Determine the (X, Y) coordinate at the center of the cell enclosing the given text.  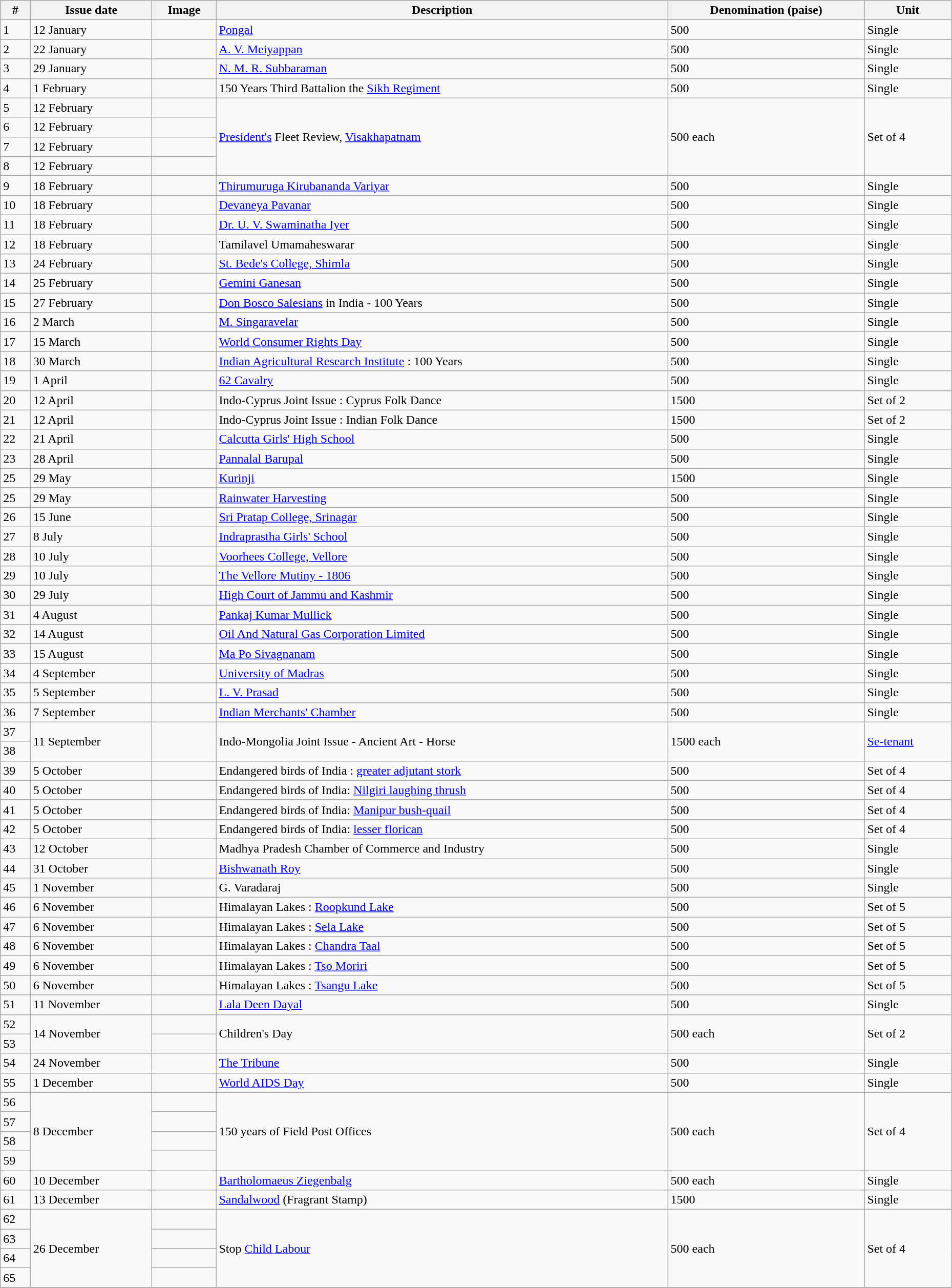
40 (15, 790)
61 (15, 1200)
7 (15, 147)
18 (15, 361)
Ma Po Sivagnanam (442, 654)
University of Madras (442, 673)
3 (15, 69)
53 (15, 1044)
10 (15, 205)
30 (15, 595)
G. Varadaraj (442, 888)
57 (15, 1121)
Indraprastha Girls' School (442, 536)
30 March (91, 361)
43 (15, 848)
Himalayan Lakes : Sela Lake (442, 927)
52 (15, 1024)
14 November (91, 1034)
64 (15, 1258)
A. V. Meiyappan (442, 49)
56 (15, 1102)
15 June (91, 517)
12 October (91, 848)
26 (15, 517)
World Consumer Rights Day (442, 342)
15 March (91, 342)
59 (15, 1160)
51 (15, 1005)
16 (15, 322)
Indian Merchants' Chamber (442, 712)
14 (15, 283)
8 (15, 166)
24 November (91, 1063)
Oil And Natural Gas Corporation Limited (442, 634)
37 (15, 732)
19 (15, 381)
World AIDS Day (442, 1083)
Himalayan Lakes : Tso Moriri (442, 966)
Himalayan Lakes : Chandra Taal (442, 946)
32 (15, 634)
23 (15, 459)
Thirumuruga Kirubananda Variyar (442, 185)
7 September (91, 712)
Tamilavel Umamaheswarar (442, 244)
Sandalwood (Fragrant Stamp) (442, 1200)
Pongal (442, 30)
Indo-Cyprus Joint Issue : Cyprus Folk Dance (442, 400)
11 September (91, 741)
150 years of Field Post Offices (442, 1131)
4 August (91, 615)
31 (15, 615)
1 (15, 30)
15 August (91, 654)
39 (15, 771)
29 January (91, 69)
Dr. U. V. Swaminatha Iyer (442, 224)
Himalayan Lakes : Roopkund Lake (442, 907)
13 December (91, 1200)
1 April (91, 381)
44 (15, 868)
Madhya Pradesh Chamber of Commerce and Industry (442, 848)
60 (15, 1180)
20 (15, 400)
2 March (91, 322)
22 (15, 439)
38 (15, 751)
8 December (91, 1131)
Children's Day (442, 1034)
27 February (91, 303)
34 (15, 673)
Se-tenant (907, 741)
Image (184, 10)
10 December (91, 1180)
Voorhees College, Vellore (442, 556)
45 (15, 888)
St. Bede's College, Shimla (442, 264)
28 April (91, 459)
Pannalal Barupal (442, 459)
5 September (91, 693)
1 November (91, 888)
62 Cavalry (442, 381)
Pankaj Kumar Mullick (442, 615)
55 (15, 1083)
L. V. Prasad (442, 693)
29 July (91, 595)
Rainwater Harvesting (442, 497)
48 (15, 946)
Sri Pratap College, Srinagar (442, 517)
Gemini Ganesan (442, 283)
4 (15, 88)
11 (15, 224)
Kurinji (442, 478)
Denomination (paise) (766, 10)
47 (15, 927)
46 (15, 907)
41 (15, 809)
Lala Deen Dayal (442, 1005)
Himalayan Lakes : Tsangu Lake (442, 985)
5 (15, 108)
The Tribune (442, 1063)
# (15, 10)
29 (15, 576)
26 December (91, 1249)
The Vellore Mutiny - 1806 (442, 576)
42 (15, 829)
62 (15, 1219)
31 October (91, 868)
21 (15, 420)
22 January (91, 49)
14 August (91, 634)
58 (15, 1141)
33 (15, 654)
Indo-Mongolia Joint Issue - Ancient Art - Horse (442, 741)
9 (15, 185)
49 (15, 966)
12 January (91, 30)
Bartholomaeus Ziegenbalg (442, 1180)
28 (15, 556)
6 (15, 127)
Bishwanath Roy (442, 868)
36 (15, 712)
150 Years Third Battalion the Sikh Regiment (442, 88)
Indo-Cyprus Joint Issue : Indian Folk Dance (442, 420)
Description (442, 10)
65 (15, 1278)
Issue date (91, 10)
N. M. R. Subbaraman (442, 69)
15 (15, 303)
1500 each (766, 741)
21 April (91, 439)
Calcutta Girls' High School (442, 439)
27 (15, 536)
President's Fleet Review, Visakhapatnam (442, 137)
Unit (907, 10)
M. Singaravelar (442, 322)
50 (15, 985)
4 September (91, 673)
17 (15, 342)
8 July (91, 536)
Stop Child Labour (442, 1249)
24 February (91, 264)
Endangered birds of India: Manipur bush-quail (442, 809)
63 (15, 1239)
Don Bosco Salesians in India - 100 Years (442, 303)
54 (15, 1063)
Devaneya Pavanar (442, 205)
High Court of Jammu and Kashmir (442, 595)
Endangered birds of India: Nilgiri laughing thrush (442, 790)
Endangered birds of India : greater adjutant stork (442, 771)
11 November (91, 1005)
Endangered birds of India: lesser florican (442, 829)
12 (15, 244)
2 (15, 49)
1 February (91, 88)
25 February (91, 283)
Indian Agricultural Research Institute : 100 Years (442, 361)
35 (15, 693)
1 December (91, 1083)
13 (15, 264)
